Identify which cell holds the provided text, then report its (X, Y) central coordinate. 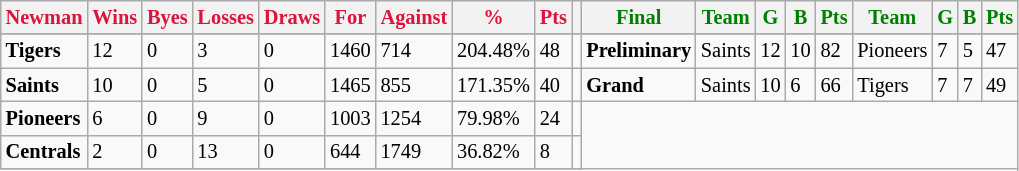
% (494, 17)
66 (834, 85)
24 (554, 118)
82 (834, 51)
1003 (350, 118)
171.35% (494, 85)
1254 (414, 118)
Byes (167, 17)
Centrals (44, 152)
714 (414, 51)
8 (554, 152)
Final (638, 17)
Against (414, 17)
36.82% (494, 152)
48 (554, 51)
Grand (638, 85)
3 (226, 51)
1465 (350, 85)
1460 (350, 51)
Draws (292, 17)
644 (350, 152)
Wins (114, 17)
9 (226, 118)
13 (226, 152)
Losses (226, 17)
2 (114, 152)
855 (414, 85)
Newman (44, 17)
40 (554, 85)
49 (1000, 85)
47 (1000, 51)
Preliminary (638, 51)
For (350, 17)
1749 (414, 152)
79.98% (494, 118)
204.48% (494, 51)
